Provide the (X, Y) coordinate of the cell's center where the given text is located.  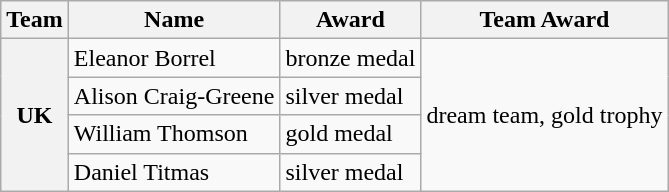
gold medal (350, 134)
William Thomson (174, 134)
UK (35, 115)
dream team, gold trophy (544, 115)
Eleanor Borrel (174, 58)
Team (35, 20)
Daniel Titmas (174, 172)
bronze medal (350, 58)
Alison Craig-Greene (174, 96)
Award (350, 20)
Team Award (544, 20)
Name (174, 20)
